Detect which cell encompasses the target text, then output its (x, y) center coordinate. 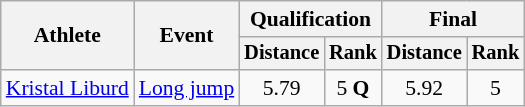
Long jump (186, 88)
Qualification (310, 19)
Kristal Liburd (68, 88)
Event (186, 36)
5 Q (353, 88)
5 (496, 88)
5.79 (282, 88)
Final (453, 19)
5.92 (424, 88)
Athlete (68, 36)
